Pinpoint the cell where the given text exists, returning its (X, Y) midpoint coordinate. 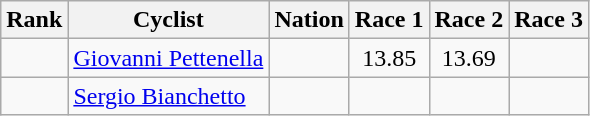
Nation (309, 20)
Cyclist (168, 20)
Race 1 (389, 20)
Race 2 (469, 20)
Sergio Bianchetto (168, 96)
Giovanni Pettenella (168, 58)
13.69 (469, 58)
Race 3 (549, 20)
13.85 (389, 58)
Rank (34, 20)
